Provide the (x, y) coordinate of the cell's center where the given text is located.  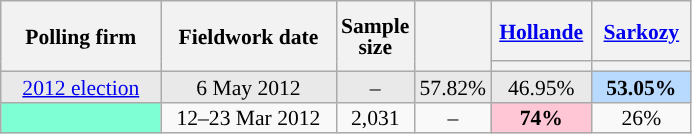
6 May 2012 (248, 86)
2012 election (81, 86)
12–23 Mar 2012 (248, 118)
Fieldwork date (248, 36)
Sarkozy (641, 31)
26% (641, 118)
57.82% (452, 86)
Hollande (541, 31)
46.95% (541, 86)
2,031 (375, 118)
74% (541, 118)
53.05% (641, 86)
Polling firm (81, 36)
Samplesize (375, 36)
